Determine the [x, y] coordinate at the center of the cell enclosing the given text.  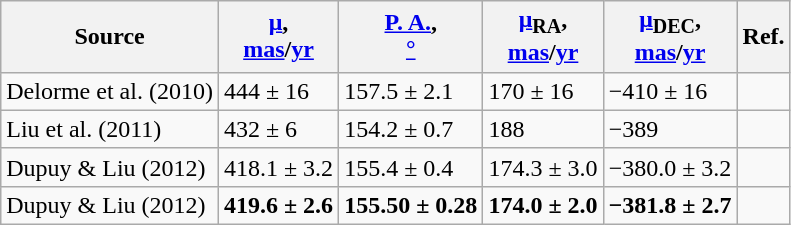
−380.0 ± 3.2 [670, 167]
μDEC,mas/yr [670, 36]
174.0 ± 2.0 [543, 205]
188 [543, 129]
170 ± 16 [543, 91]
155.4 ± 0.4 [411, 167]
P. A.,° [411, 36]
Liu et al. (2011) [110, 129]
154.2 ± 0.7 [411, 129]
Source [110, 36]
Ref. [764, 36]
μ,mas/yr [278, 36]
419.6 ± 2.6 [278, 205]
155.50 ± 0.28 [411, 205]
Delorme et al. (2010) [110, 91]
−389 [670, 129]
432 ± 6 [278, 129]
μRA,mas/yr [543, 36]
444 ± 16 [278, 91]
−381.8 ± 2.7 [670, 205]
174.3 ± 3.0 [543, 167]
−410 ± 16 [670, 91]
157.5 ± 2.1 [411, 91]
418.1 ± 3.2 [278, 167]
